Capture the cell that displays the provided text and extract its (X, Y) central coordinate. 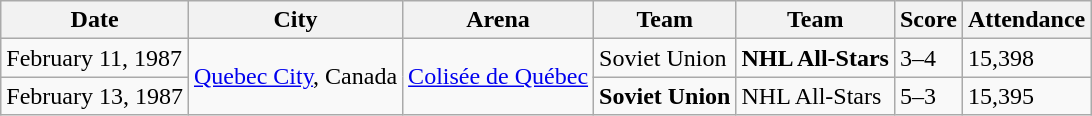
15,398 (1026, 58)
Attendance (1026, 20)
Colisée de Québec (498, 77)
Date (95, 20)
5–3 (928, 96)
Score (928, 20)
3–4 (928, 58)
February 11, 1987 (95, 58)
15,395 (1026, 96)
Arena (498, 20)
Quebec City, Canada (295, 77)
February 13, 1987 (95, 96)
City (295, 20)
